Search for the cell housing the specified text and yield its [X, Y] center coordinate. 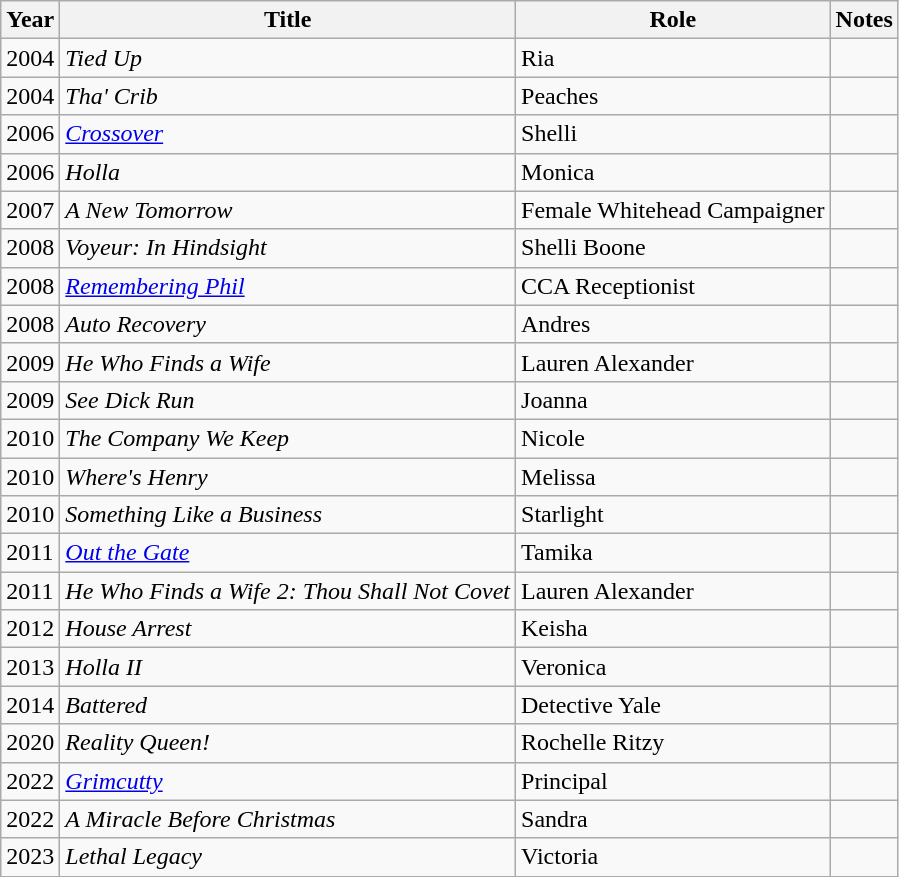
Remembering Phil [288, 286]
Tied Up [288, 58]
Melissa [674, 477]
Veronica [674, 667]
Shelli Boone [674, 248]
Title [288, 20]
Battered [288, 705]
A New Tomorrow [288, 210]
2013 [30, 667]
He Who Finds a Wife [288, 362]
2020 [30, 743]
2007 [30, 210]
2012 [30, 629]
Reality Queen! [288, 743]
Detective Yale [674, 705]
Sandra [674, 819]
Ria [674, 58]
Female Whitehead Campaigner [674, 210]
Voyeur: In Hindsight [288, 248]
Holla II [288, 667]
Something Like a Business [288, 515]
House Arrest [288, 629]
Peaches [674, 96]
Holla [288, 172]
Starlight [674, 515]
Lethal Legacy [288, 857]
Andres [674, 324]
Role [674, 20]
Notes [864, 20]
Keisha [674, 629]
Out the Gate [288, 553]
Where's Henry [288, 477]
Joanna [674, 400]
Grimcutty [288, 781]
A Miracle Before Christmas [288, 819]
The Company We Keep [288, 438]
Tha' Crib [288, 96]
Shelli [674, 134]
CCA Receptionist [674, 286]
Rochelle Ritzy [674, 743]
See Dick Run [288, 400]
Year [30, 20]
2014 [30, 705]
He Who Finds a Wife 2: Thou Shall Not Covet [288, 591]
Nicole [674, 438]
Crossover [288, 134]
Auto Recovery [288, 324]
Tamika [674, 553]
2023 [30, 857]
Monica [674, 172]
Victoria [674, 857]
Principal [674, 781]
